Determine the (X, Y) coordinate at the center of the cell enclosing the given text.  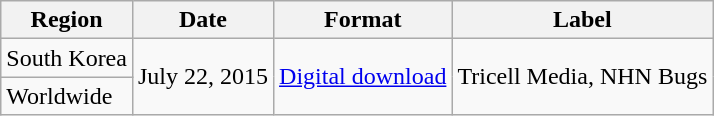
Label (582, 20)
Format (363, 20)
Digital download (363, 77)
Tricell Media, NHN Bugs (582, 77)
Region (67, 20)
Worldwide (67, 96)
July 22, 2015 (202, 77)
South Korea (67, 58)
Date (202, 20)
